Return (X, Y) of the center of cell containing provided text 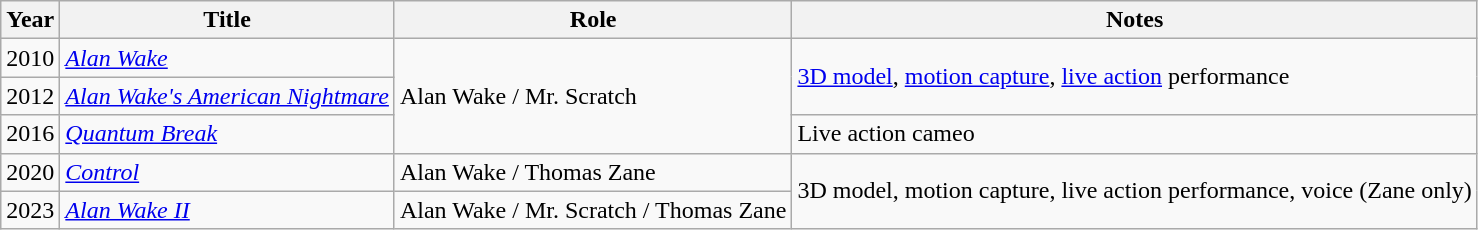
Alan Wake / Mr. Scratch (592, 96)
Year (30, 20)
Control (228, 172)
Alan Wake / Thomas Zane (592, 172)
Alan Wake's American Nightmare (228, 96)
Notes (1134, 20)
2012 (30, 96)
Quantum Break (228, 134)
3D model, motion capture, live action performance (1134, 77)
2020 (30, 172)
Alan Wake II (228, 210)
2023 (30, 210)
Alan Wake / Mr. Scratch / Thomas Zane (592, 210)
Alan Wake (228, 58)
Role (592, 20)
2016 (30, 134)
Title (228, 20)
Live action cameo (1134, 134)
2010 (30, 58)
3D model, motion capture, live action performance, voice (Zane only) (1134, 191)
